Locate the cell with the specified text and output its (X, Y) center coordinate. 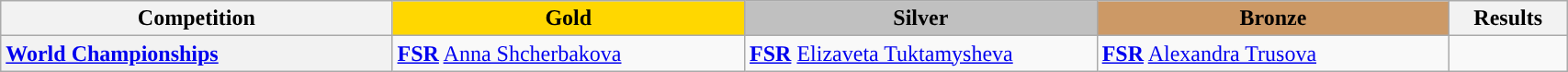
World Championships (197, 54)
Bronze (1273, 18)
FSR Elizaveta Tuktamysheva (921, 54)
Results (1508, 18)
Silver (921, 18)
FSR Anna Shcherbakova (569, 54)
Competition (197, 18)
FSR Alexandra Trusova (1273, 54)
Gold (569, 18)
